Output the (x, y) coordinate of the center of the cell containing the given text.  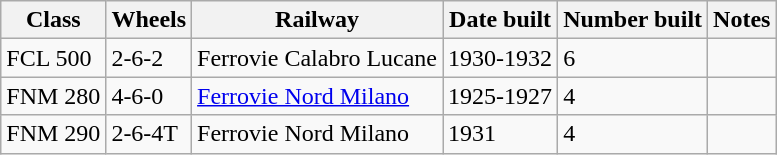
Ferrovie Calabro Lucane (318, 58)
Number built (633, 20)
Notes (742, 20)
Wheels (149, 20)
4-6-0 (149, 96)
1930-1932 (500, 58)
6 (633, 58)
FCL 500 (54, 58)
Class (54, 20)
2-6-2 (149, 58)
Date built (500, 20)
2-6-4T (149, 134)
Railway (318, 20)
FNM 280 (54, 96)
1931 (500, 134)
FNM 290 (54, 134)
1925-1927 (500, 96)
